Provide the (x, y) coordinate of the cell's center where the given text is located.  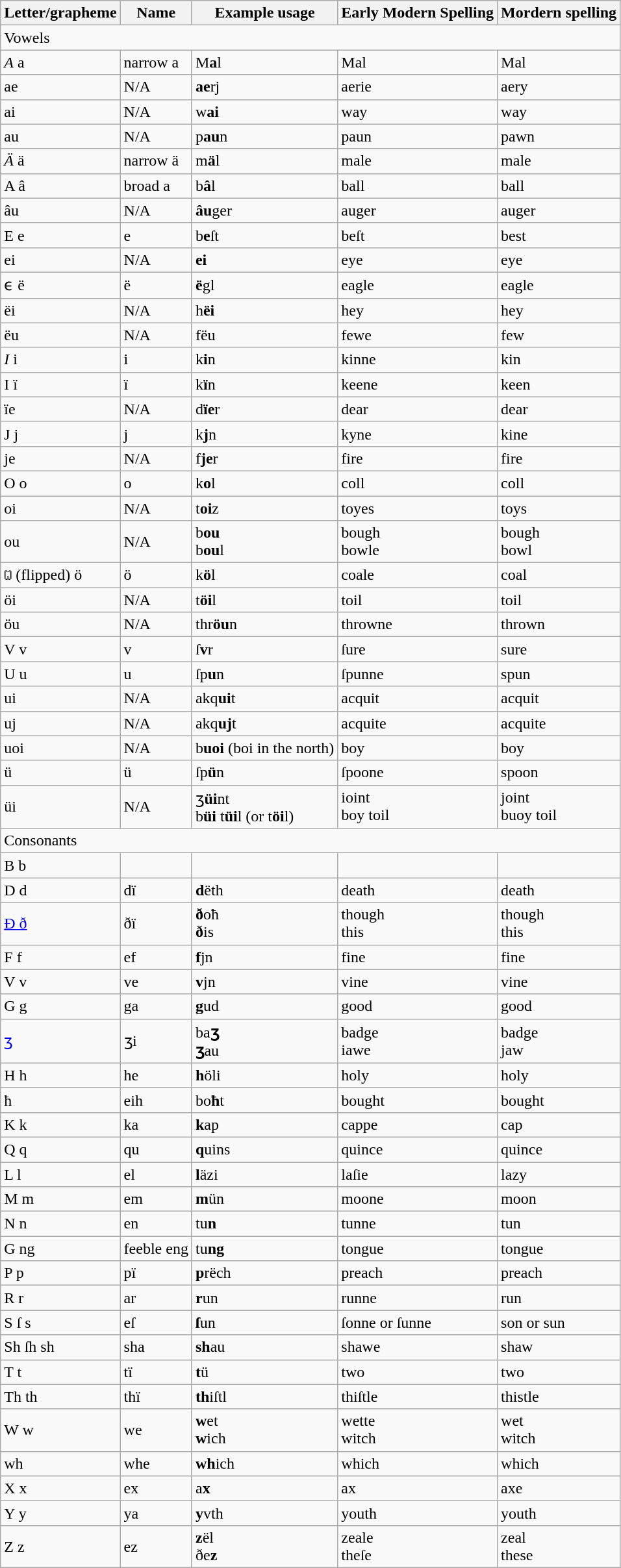
T t (60, 1372)
akqujt (264, 723)
badgeiawe (418, 1041)
E e (60, 235)
Letter/grapheme (60, 13)
D d (60, 890)
ſonne or ſunne (418, 1323)
wetwitch (559, 1430)
kap (264, 1125)
few (559, 335)
aerie (418, 87)
ui (60, 699)
boughbowl (559, 541)
zealetheſe (418, 1547)
öi (60, 600)
qu (156, 1149)
A a (60, 62)
spun (559, 674)
shaw (559, 1347)
âu (60, 210)
W w (60, 1430)
hëi (264, 310)
A â (60, 186)
bouboul (264, 541)
mäl (264, 161)
läzi (264, 1175)
laſie (418, 1175)
Example usage (264, 13)
tï (156, 1372)
ez (156, 1547)
dëth (264, 890)
F f (60, 957)
thröun (264, 625)
boughbowle (418, 541)
N n (60, 1224)
son or sun (559, 1323)
wetwich (264, 1430)
I ï (60, 384)
thiſtle (418, 1397)
pï (156, 1273)
ʒ (60, 1041)
Z z (60, 1547)
ve (156, 982)
aerj (264, 87)
K k (60, 1125)
fjer (264, 458)
ʒüintbüi tüil (or töil) (264, 806)
ar (156, 1298)
Mordern spelling (559, 13)
thiſtl (264, 1397)
ex (156, 1488)
fewe (418, 335)
narrow ä (156, 161)
akquit (264, 699)
Ꞷ (flipped) ö (60, 575)
whe (156, 1463)
ka (156, 1125)
Vowels (310, 38)
kjn (264, 434)
shawe (418, 1347)
Consonants (310, 841)
ſpün (264, 773)
broad a (156, 186)
tü (264, 1372)
zealthese (559, 1547)
ðï (156, 923)
coal (559, 575)
baʒʒau (264, 1041)
Y y (60, 1513)
je (60, 458)
ëgl (264, 285)
ï (156, 384)
el (156, 1175)
ga (156, 1006)
moone (418, 1199)
thistle (559, 1397)
kine (559, 434)
jointbuoy toil (559, 806)
iointboy toil (418, 806)
narrow a (156, 62)
üi (60, 806)
ſvr (264, 649)
ſpunne (418, 674)
ya (156, 1513)
R r (60, 1298)
âuger (264, 210)
vjn (264, 982)
lazy (559, 1175)
quins (264, 1149)
I i (60, 360)
oi (60, 508)
thï (156, 1397)
O o (60, 483)
X x (60, 1488)
Sh ſh sh (60, 1347)
kïn (264, 384)
bâl (264, 186)
aery (559, 87)
G g (60, 1006)
axe (559, 1488)
dïer (264, 409)
em (156, 1199)
badgejaw (559, 1041)
öu (60, 625)
he (156, 1075)
uoi (60, 748)
dï (156, 890)
toiz (264, 508)
tung (264, 1249)
ëi (60, 310)
Name (156, 13)
wettewitch (418, 1430)
eſ (156, 1323)
Early Modern Spelling (418, 13)
B b (60, 865)
i (156, 360)
shau (264, 1347)
köl (264, 575)
ë (156, 285)
ðoħðis (264, 923)
tunne (418, 1224)
ef (156, 957)
zëlðez (264, 1547)
boħt (264, 1100)
höli (264, 1075)
e (156, 235)
runne (418, 1298)
j (156, 434)
best (559, 235)
G ng (60, 1249)
ʒi (156, 1041)
ſure (418, 649)
H h (60, 1075)
coale (418, 575)
ae (60, 87)
wai (264, 112)
buoi (boi in the north) (264, 748)
kyne (418, 434)
ëu (60, 335)
Ä ä (60, 161)
S ſ s (60, 1323)
ou (60, 541)
yvth (264, 1513)
Th th (60, 1397)
o (156, 483)
keen (559, 384)
en (156, 1224)
Q q (60, 1149)
mün (264, 1199)
Ð ð (60, 923)
ϵ ë (60, 285)
P p (60, 1273)
ſpoone (418, 773)
u (156, 674)
cap (559, 1125)
U u (60, 674)
kinne (418, 360)
sure (559, 649)
toyes (418, 508)
pawn (559, 136)
feeble eng (156, 1249)
ſpun (264, 674)
kol (264, 483)
spoon (559, 773)
ïe (60, 409)
keene (418, 384)
throwne (418, 625)
prëch (264, 1273)
au (60, 136)
moon (559, 1199)
ħ (60, 1100)
fëu (264, 335)
sha (156, 1347)
ſun (264, 1323)
fjn (264, 957)
M m (60, 1199)
cappe (418, 1125)
thrown (559, 625)
eih (156, 1100)
toys (559, 508)
gud (264, 1006)
v (156, 649)
J j (60, 434)
uj (60, 723)
ai (60, 112)
wh (60, 1463)
töil (264, 600)
L l (60, 1175)
we (156, 1430)
ö (156, 575)
